Pinpoint the cell where the given text exists, returning its (x, y) midpoint coordinate. 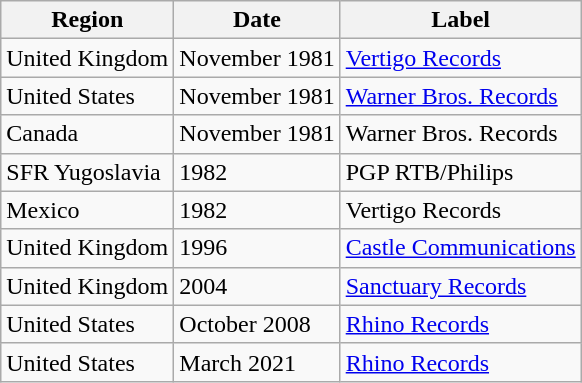
1996 (257, 248)
Canada (88, 134)
2004 (257, 286)
March 2021 (257, 362)
Date (257, 20)
PGP RTB/Philips (460, 172)
Region (88, 20)
Mexico (88, 210)
SFR Yugoslavia (88, 172)
Sanctuary Records (460, 286)
Label (460, 20)
Castle Communications (460, 248)
October 2008 (257, 324)
